Detect which cell encompasses the target text, then output its [x, y] center coordinate. 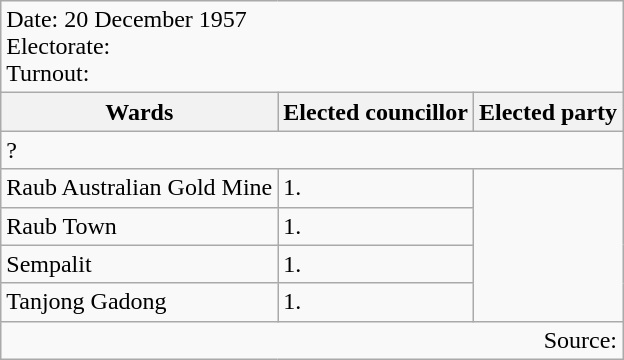
Tanjong Gadong [140, 302]
Elected councillor [376, 112]
Raub Australian Gold Mine [140, 188]
? [312, 150]
Raub Town [140, 226]
Wards [140, 112]
Elected party [548, 112]
Date: 20 December 1957 Electorate: Turnout: [312, 47]
Sempalit [140, 264]
Source: [312, 340]
